For the text-containing cell, return its midpoint in [X, Y] coordinate format. 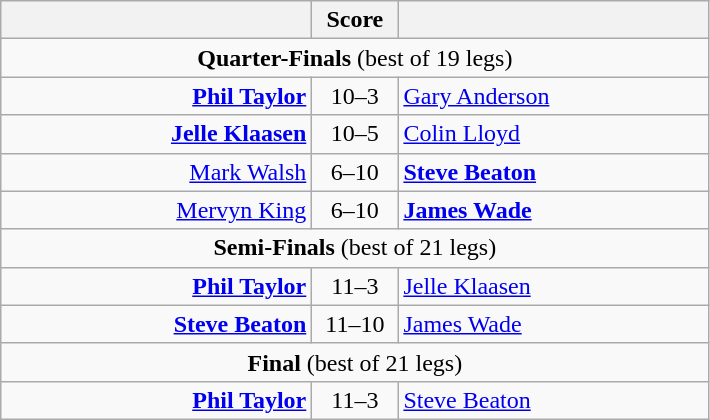
11–10 [355, 324]
Mervyn King [156, 210]
10–3 [355, 96]
Final (best of 21 legs) [355, 362]
10–5 [355, 134]
Semi-Finals (best of 21 legs) [355, 248]
Mark Walsh [156, 172]
Colin Lloyd [554, 134]
Gary Anderson [554, 96]
Quarter-Finals (best of 19 legs) [355, 58]
Score [355, 20]
